Determine the [x, y] coordinate at the center of the cell enclosing the given text.  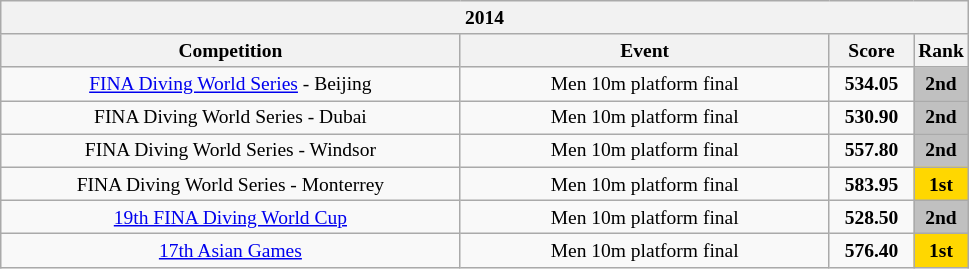
2014 [485, 18]
Event [644, 50]
Rank [942, 50]
FINA Diving World Series - Dubai [230, 118]
583.95 [871, 184]
Score [871, 50]
FINA Diving World Series - Monterrey [230, 184]
FINA Diving World Series - Windsor [230, 150]
528.50 [871, 216]
576.40 [871, 250]
19th FINA Diving World Cup [230, 216]
530.90 [871, 118]
Competition [230, 50]
534.05 [871, 84]
557.80 [871, 150]
17th Asian Games [230, 250]
FINA Diving World Series - Beijing [230, 84]
